Pinpoint the cell where the given text exists, returning its [x, y] midpoint coordinate. 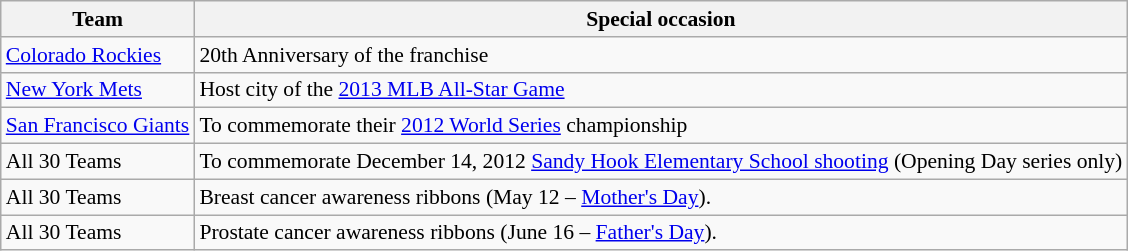
Colorado Rockies [98, 55]
Team [98, 19]
Special occasion [660, 19]
To commemorate their 2012 World Series championship [660, 126]
Prostate cancer awareness ribbons (June 16 – Father's Day). [660, 233]
New York Mets [98, 90]
San Francisco Giants [98, 126]
Host city of the 2013 MLB All-Star Game [660, 90]
Breast cancer awareness ribbons (May 12 – Mother's Day). [660, 197]
20th Anniversary of the franchise [660, 55]
To commemorate December 14, 2012 Sandy Hook Elementary School shooting (Opening Day series only) [660, 162]
